Locate the cell with the specified text and output its (x, y) center coordinate. 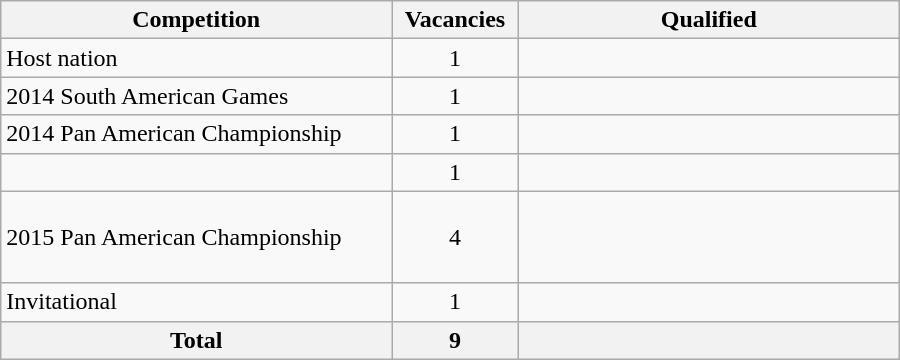
Invitational (196, 302)
2014 South American Games (196, 96)
2014 Pan American Championship (196, 134)
Total (196, 340)
Qualified (708, 20)
Competition (196, 20)
2015 Pan American Championship (196, 237)
9 (456, 340)
4 (456, 237)
Vacancies (456, 20)
Host nation (196, 58)
